Return the (x, y) coordinate for the center point of the cell that contains the specified text.  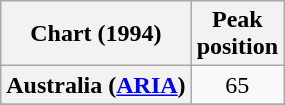
Chart (1994) (96, 34)
Australia (ARIA) (96, 85)
Peakposition (237, 34)
65 (237, 85)
